Locate the cell with the specified text and output its [x, y] center coordinate. 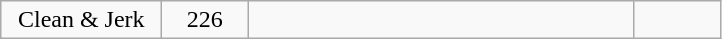
226 [205, 20]
Clean & Jerk [82, 20]
